Return the [X, Y] coordinate for the center point of the cell that contains the specified text.  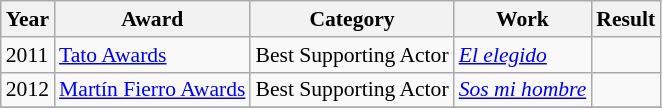
Work [523, 19]
Martín Fierro Awards [152, 90]
Category [352, 19]
Result [626, 19]
Sos mi hombre [523, 90]
Award [152, 19]
Year [28, 19]
2012 [28, 90]
Tato Awards [152, 55]
El elegido [523, 55]
2011 [28, 55]
